Determine the [X, Y] coordinate at the center of the cell enclosing the given text.  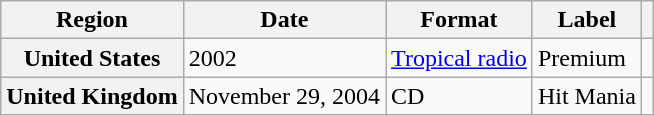
Premium [586, 58]
Format [460, 20]
November 29, 2004 [284, 96]
2002 [284, 58]
United Kingdom [92, 96]
CD [460, 96]
United States [92, 58]
Region [92, 20]
Tropical radio [460, 58]
Hit Mania [586, 96]
Label [586, 20]
Date [284, 20]
